Return [X, Y] of the center of cell containing provided text 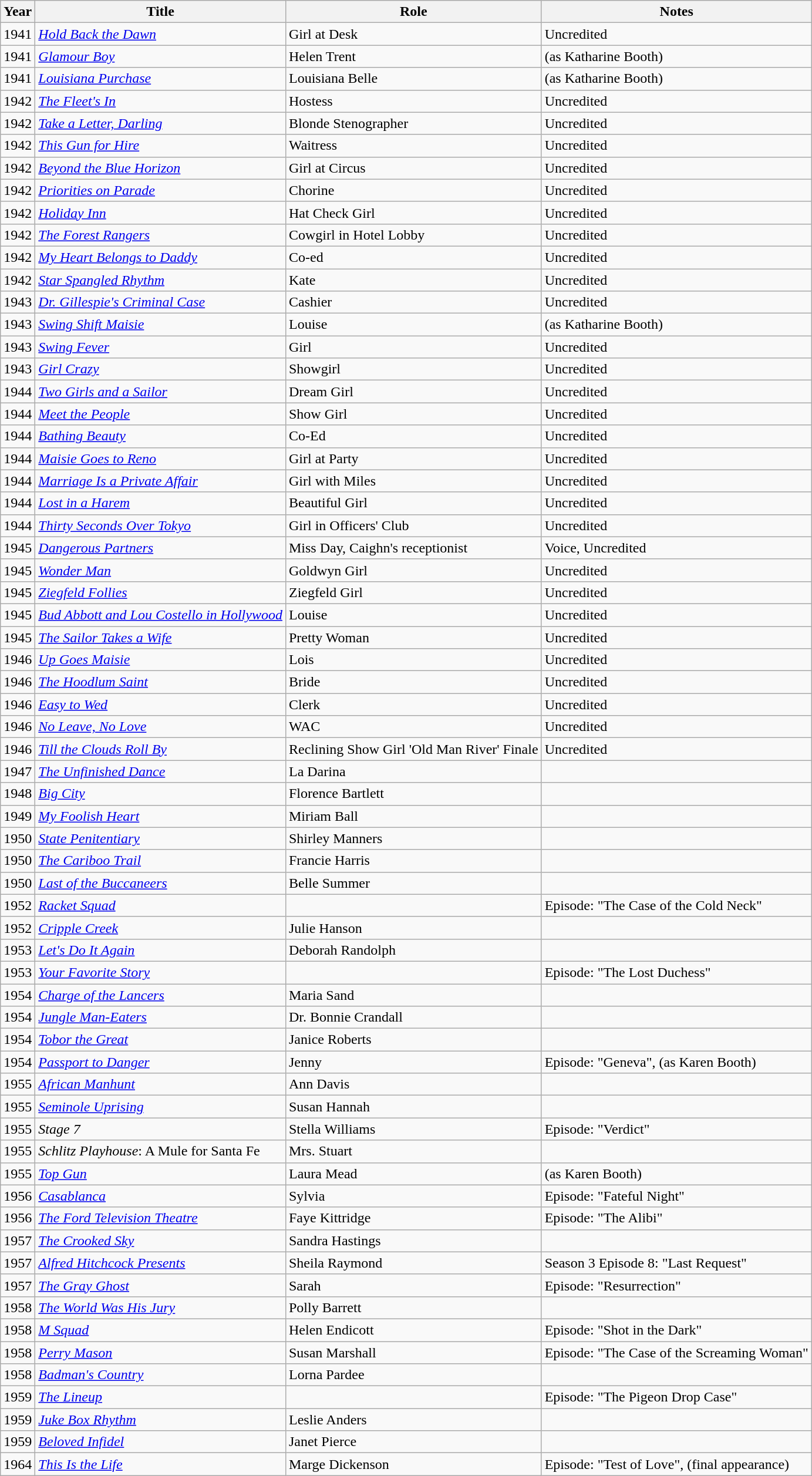
Miss Day, Caighn's receptionist [413, 548]
La Darina [413, 771]
Francie Harris [413, 861]
Episode: "The Case of the Cold Neck" [676, 905]
Episode: "The Pigeon Drop Case" [676, 1397]
Helen Endicott [413, 1330]
Kate [413, 280]
Co-Ed [413, 436]
Let's Do It Again [161, 950]
Girl in Officers' Club [413, 525]
Holiday Inn [161, 213]
Ann Davis [413, 1084]
Two Girls and a Sailor [161, 392]
This Gun for Hire [161, 146]
Bride [413, 682]
Wonder Man [161, 570]
Priorities on Parade [161, 190]
1949 [18, 816]
The Cariboo Trail [161, 861]
Star Spangled Rhythm [161, 280]
Dream Girl [413, 392]
The World Was His Jury [161, 1307]
Dr. Bonnie Crandall [413, 1017]
Title [161, 12]
Hold Back the Dawn [161, 34]
The Gray Ghost [161, 1285]
Pretty Woman [413, 637]
Susan Hannah [413, 1107]
Voice, Uncredited [676, 548]
Jungle Man-Eaters [161, 1017]
Perry Mason [161, 1352]
Reclining Show Girl 'Old Man River' Finale [413, 749]
Episode: "Test of Love", (final appearance) [676, 1464]
Janet Pierce [413, 1442]
Clerk [413, 705]
Schlitz Playhouse: A Mule for Santa Fe [161, 1151]
The Forest Rangers [161, 235]
Bud Abbott and Lou Costello in Hollywood [161, 615]
Faye Kittridge [413, 1218]
1947 [18, 771]
Maria Sand [413, 995]
Goldwyn Girl [413, 570]
Ziegfeld Girl [413, 592]
Up Goes Maisie [161, 660]
Thirty Seconds Over Tokyo [161, 525]
Episode: "Resurrection" [676, 1285]
(as Karen Booth) [676, 1174]
The Crooked Sky [161, 1241]
Passport to Danger [161, 1062]
M Squad [161, 1330]
Jenny [413, 1062]
Girl Crazy [161, 369]
Girl with Miles [413, 481]
Show Girl [413, 414]
Showgirl [413, 369]
No Leave, No Love [161, 727]
Episode: "The Case of the Screaming Woman" [676, 1352]
Girl at Desk [413, 34]
Girl at Circus [413, 168]
Casablanca [161, 1196]
Beautiful Girl [413, 503]
Episode: "The Lost Duchess" [676, 972]
Tobor the Great [161, 1040]
The Fleet's In [161, 101]
Marriage Is a Private Affair [161, 481]
Cowgirl in Hotel Lobby [413, 235]
Lois [413, 660]
Marge Dickenson [413, 1464]
Take a Letter, Darling [161, 123]
Dr. Gillespie's Criminal Case [161, 302]
Janice Roberts [413, 1040]
Episode: "The Alibi" [676, 1218]
Co-ed [413, 257]
Helen Trent [413, 56]
Swing Fever [161, 347]
The Sailor Takes a Wife [161, 637]
Chorine [413, 190]
Miriam Ball [413, 816]
Dangerous Partners [161, 548]
Belle Summer [413, 883]
The Hoodlum Saint [161, 682]
Lost in a Harem [161, 503]
Last of the Buccaneers [161, 883]
Swing Shift Maisie [161, 325]
Glamour Boy [161, 56]
Beyond the Blue Horizon [161, 168]
Year [18, 12]
Louisiana Purchase [161, 79]
Cripple Creek [161, 928]
Episode: "Shot in the Dark" [676, 1330]
Waitress [413, 146]
Sheila Raymond [413, 1263]
Role [413, 12]
Season 3 Episode 8: "Last Request" [676, 1263]
Florence Bartlett [413, 794]
Beloved Infidel [161, 1442]
Ziegfeld Follies [161, 592]
Louisiana Belle [413, 79]
The Lineup [161, 1397]
Girl at Party [413, 459]
Lorna Pardee [413, 1375]
WAC [413, 727]
Your Favorite Story [161, 972]
Stage 7 [161, 1129]
Sylvia [413, 1196]
This Is the Life [161, 1464]
Episode: "Verdict" [676, 1129]
Susan Marshall [413, 1352]
1948 [18, 794]
Julie Hanson [413, 928]
Racket Squad [161, 905]
Mrs. Stuart [413, 1151]
My Heart Belongs to Daddy [161, 257]
Polly Barrett [413, 1307]
The Ford Television Theatre [161, 1218]
Cashier [413, 302]
Shirley Manners [413, 838]
Sandra Hastings [413, 1241]
Meet the People [161, 414]
Juke Box Rhythm [161, 1420]
Bathing Beauty [161, 436]
Episode: "Fateful Night" [676, 1196]
Hat Check Girl [413, 213]
African Manhunt [161, 1084]
Easy to Wed [161, 705]
Girl [413, 347]
Hostess [413, 101]
Notes [676, 12]
Charge of the Lancers [161, 995]
Till the Clouds Roll By [161, 749]
Leslie Anders [413, 1420]
Big City [161, 794]
Sarah [413, 1285]
Badman's Country [161, 1375]
The Unfinished Dance [161, 771]
Deborah Randolph [413, 950]
Seminole Uprising [161, 1107]
State Penitentiary [161, 838]
Top Gun [161, 1174]
My Foolish Heart [161, 816]
Episode: "Geneva", (as Karen Booth) [676, 1062]
Stella Williams [413, 1129]
Blonde Stenographer [413, 123]
Maisie Goes to Reno [161, 459]
Alfred Hitchcock Presents [161, 1263]
1964 [18, 1464]
Laura Mead [413, 1174]
